Return the (X, Y) coordinate for the center point of the cell that contains the specified text.  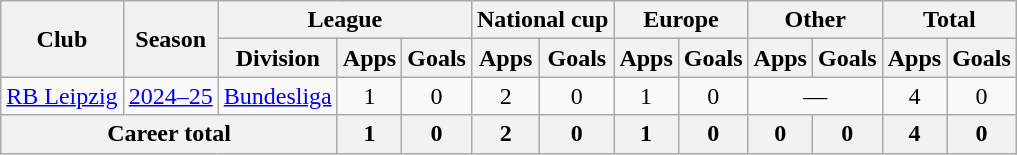
2024–25 (170, 96)
National cup (542, 20)
Career total (170, 134)
Club (62, 39)
League (344, 20)
— (815, 96)
Total (949, 20)
RB Leipzig (62, 96)
Europe (681, 20)
Bundesliga (278, 96)
Season (170, 39)
Other (815, 20)
Division (278, 58)
